For the text-containing cell, return its midpoint in (X, Y) coordinate format. 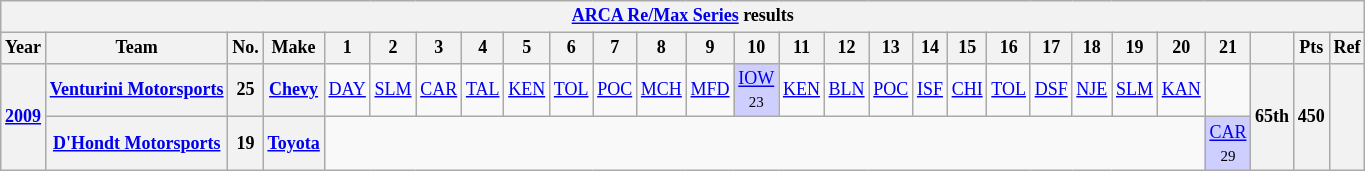
25 (246, 90)
ISF (930, 90)
D'Hondt Motorsports (136, 144)
NJE (1092, 90)
11 (802, 48)
1 (347, 48)
ARCA Re/Max Series results (683, 16)
16 (1008, 48)
CHI (967, 90)
MFD (710, 90)
450 (1311, 116)
14 (930, 48)
2009 (24, 116)
5 (527, 48)
65th (1272, 116)
18 (1092, 48)
No. (246, 48)
13 (891, 48)
10 (756, 48)
17 (1051, 48)
2 (393, 48)
BLN (846, 90)
CAR29 (1228, 144)
12 (846, 48)
4 (483, 48)
Venturini Motorsports (136, 90)
MCH (662, 90)
Pts (1311, 48)
DAY (347, 90)
Toyota (294, 144)
IOW23 (756, 90)
3 (439, 48)
KAN (1181, 90)
6 (570, 48)
9 (710, 48)
20 (1181, 48)
Ref (1347, 48)
7 (615, 48)
Year (24, 48)
15 (967, 48)
8 (662, 48)
Make (294, 48)
Team (136, 48)
Chevy (294, 90)
21 (1228, 48)
TAL (483, 90)
CAR (439, 90)
DSF (1051, 90)
